Pinpoint the cell where the given text exists, returning its (X, Y) midpoint coordinate. 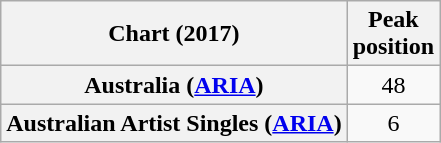
6 (393, 123)
48 (393, 85)
Peakposition (393, 34)
Chart (2017) (174, 34)
Australian Artist Singles (ARIA) (174, 123)
Australia (ARIA) (174, 85)
